For the text-containing cell, return its midpoint in [x, y] coordinate format. 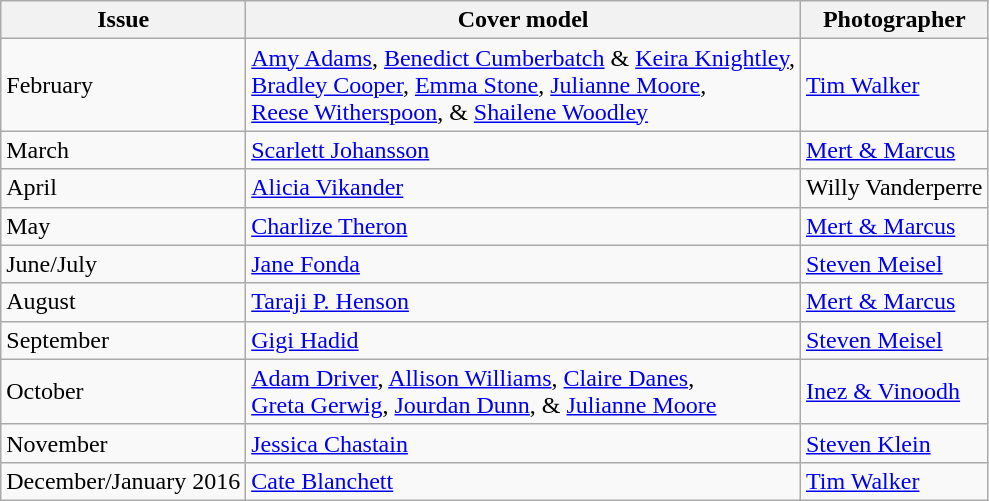
October [124, 392]
Alicia Vikander [524, 188]
Taraji P. Henson [524, 302]
Charlize Theron [524, 226]
April [124, 188]
Steven Klein [894, 443]
Jessica Chastain [524, 443]
February [124, 85]
Inez & Vinoodh [894, 392]
November [124, 443]
December/January 2016 [124, 481]
Scarlett Johansson [524, 150]
Jane Fonda [524, 264]
August [124, 302]
Photographer [894, 20]
Cover model [524, 20]
March [124, 150]
Amy Adams, Benedict Cumberbatch & Keira Knightley,Bradley Cooper, Emma Stone, Julianne Moore,Reese Witherspoon, & Shailene Woodley [524, 85]
Willy Vanderperre [894, 188]
Gigi Hadid [524, 340]
September [124, 340]
Issue [124, 20]
June/July [124, 264]
May [124, 226]
Adam Driver, Allison Williams, Claire Danes,Greta Gerwig, Jourdan Dunn, & Julianne Moore [524, 392]
Cate Blanchett [524, 481]
